Return [x, y] of the center of cell containing provided text 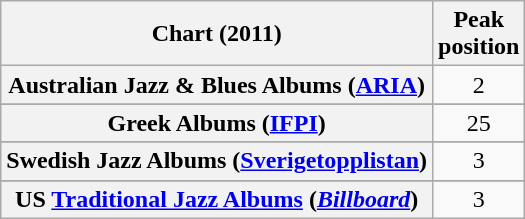
2 [479, 85]
Swedish Jazz Albums (Sverigetopplistan) [217, 161]
Greek Albums (IFPI) [217, 123]
Australian Jazz & Blues Albums (ARIA) [217, 85]
Peakposition [479, 34]
25 [479, 123]
Chart (2011) [217, 34]
US Traditional Jazz Albums (Billboard) [217, 199]
